Extract the [x, y] coordinate from the center of the cell holding the provided text.  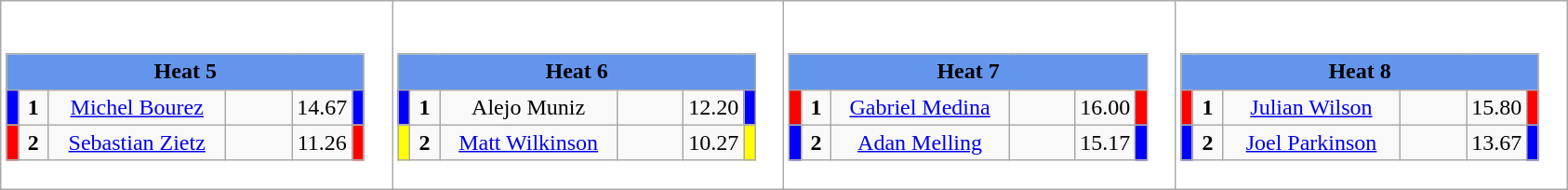
Julian Wilson [1311, 107]
Heat 5 [185, 72]
10.27 [714, 142]
Adan Melling [921, 142]
Michel Bourez [138, 107]
15.80 [1497, 107]
13.67 [1497, 142]
Heat 7 1 Gabriel Medina 16.00 2 Adan Melling 15.17 [980, 95]
14.67 [322, 107]
Heat 6 1 Alejo Muniz 12.20 2 Matt Wilkinson 10.27 [588, 95]
Matt Wilkinson [528, 142]
12.20 [714, 107]
Heat 6 [577, 72]
Heat 8 1 Julian Wilson 15.80 2 Joel Parkinson 13.67 [1371, 95]
15.17 [1105, 142]
11.26 [322, 142]
Joel Parkinson [1311, 142]
Heat 8 [1360, 72]
16.00 [1105, 107]
Gabriel Medina [921, 107]
Heat 5 1 Michel Bourez 14.67 2 Sebastian Zietz 11.26 [197, 95]
Alejo Muniz [528, 107]
Heat 7 [968, 72]
Sebastian Zietz [138, 142]
